Locate the cell with the specified text and output its (X, Y) center coordinate. 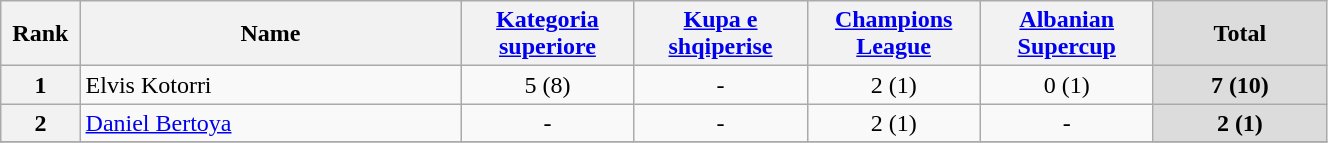
Kupa e shqiperise (720, 34)
5 (8) (548, 85)
2 (40, 123)
Name (270, 34)
Kategoria superiore (548, 34)
Rank (40, 34)
1 (40, 85)
7 (10) (1240, 85)
Champions League (894, 34)
Daniel Bertoya (270, 123)
0 (1) (1066, 85)
Elvis Kotorri (270, 85)
Total (1240, 34)
Albanian Supercup (1066, 34)
